Capture the cell that displays the provided text and extract its (X, Y) central coordinate. 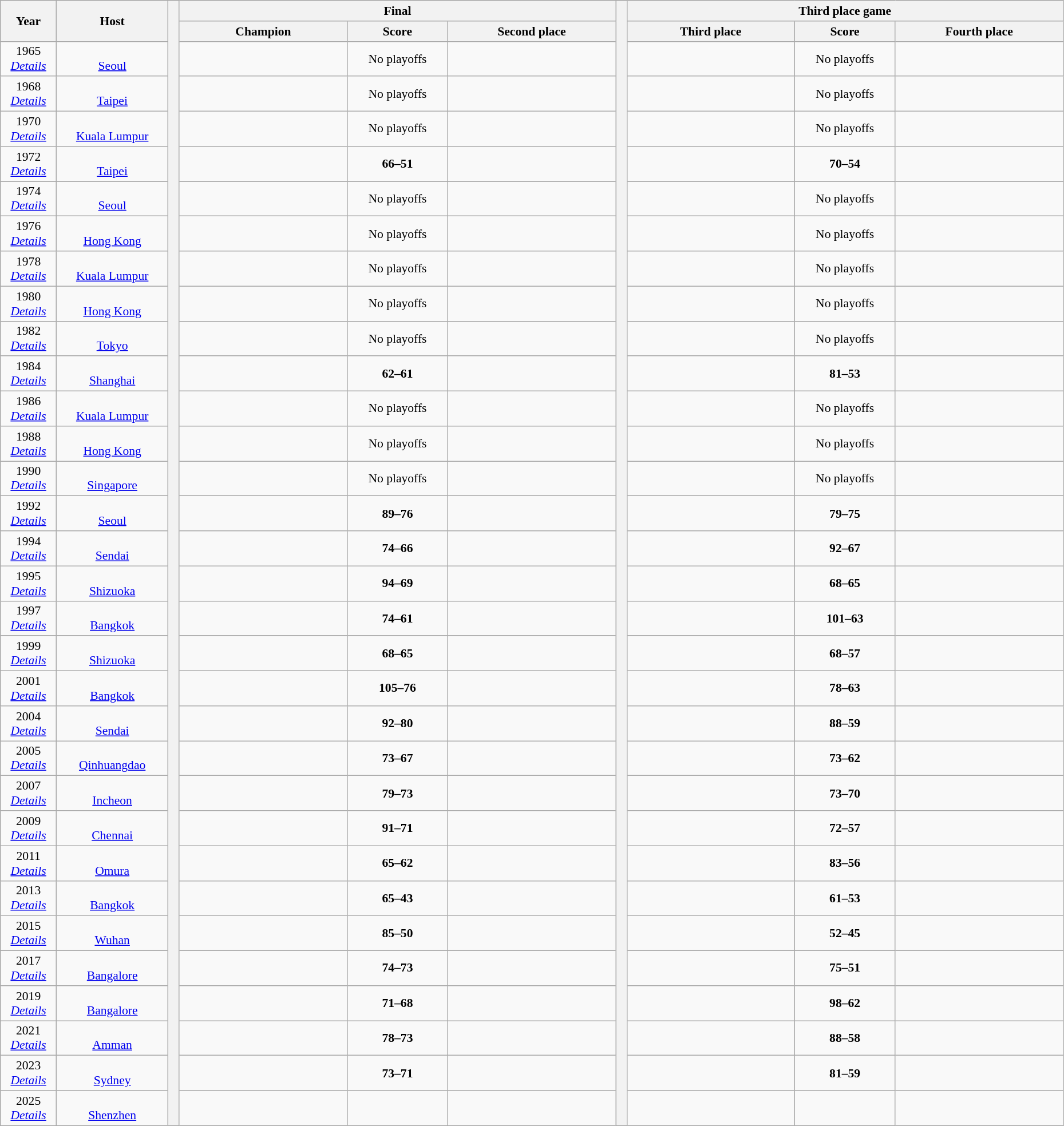
1986 Details (29, 409)
88–59 (845, 723)
2019 Details (29, 1004)
1982 Details (29, 339)
68–57 (845, 653)
85–50 (398, 934)
78–73 (398, 1038)
74–61 (398, 618)
1999 Details (29, 653)
Champion (263, 31)
1988 Details (29, 444)
71–68 (398, 1004)
2009 Details (29, 828)
Tokyo (112, 339)
75–51 (845, 968)
Second place (531, 31)
Wuhan (112, 934)
1984 Details (29, 374)
1970 Details (29, 129)
1990 Details (29, 478)
2004 Details (29, 723)
105–76 (398, 689)
79–73 (398, 793)
1968 Details (29, 94)
92–67 (845, 548)
2001 Details (29, 689)
2007 Details (29, 793)
2005 Details (29, 759)
1974 Details (29, 199)
73–71 (398, 1073)
52–45 (845, 934)
94–69 (398, 584)
Shenzhen (112, 1108)
1965 Details (29, 58)
1997 Details (29, 618)
88–58 (845, 1038)
98–62 (845, 1004)
62–61 (398, 374)
81–59 (845, 1073)
Fourth place (979, 31)
73–67 (398, 759)
91–71 (398, 828)
65–62 (398, 863)
1995 Details (29, 584)
1972 Details (29, 164)
78–63 (845, 689)
Singapore (112, 478)
1980 Details (29, 303)
Final (397, 11)
92–80 (398, 723)
Sydney (112, 1073)
Host (112, 21)
2011 Details (29, 863)
Incheon (112, 793)
89–76 (398, 514)
2015 Details (29, 934)
Amman (112, 1038)
Shanghai (112, 374)
Year (29, 21)
66–51 (398, 164)
Qinhuangdao (112, 759)
Chennai (112, 828)
74–66 (398, 548)
83–56 (845, 863)
2013 Details (29, 898)
73–62 (845, 759)
1978 Details (29, 269)
72–57 (845, 828)
81–53 (845, 374)
2025 Details (29, 1108)
79–75 (845, 514)
1992 Details (29, 514)
1976 Details (29, 233)
2017 Details (29, 968)
73–70 (845, 793)
70–54 (845, 164)
74–73 (398, 968)
61–53 (845, 898)
Third place (711, 31)
2021 Details (29, 1038)
Third place game (845, 11)
1994 Details (29, 548)
101–63 (845, 618)
2023 Details (29, 1073)
Omura (112, 863)
65–43 (398, 898)
